Find where the given text appears and provide that cell's center as (x, y) coordinate. 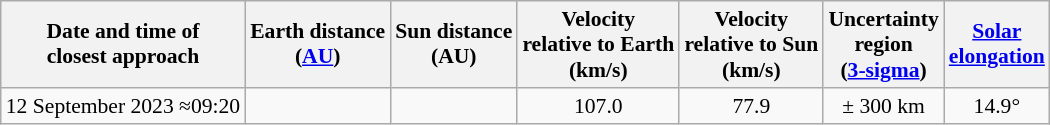
Uncertaintyregion(3-sigma) (883, 44)
± 300 km (883, 106)
Earth distance(AU) (318, 44)
107.0 (598, 106)
Velocityrelative to Earth(km/s) (598, 44)
Sun distance(AU) (454, 44)
Velocityrelative to Sun(km/s) (751, 44)
Date and time ofclosest approach (123, 44)
14.9° (997, 106)
77.9 (751, 106)
Solarelongation (997, 44)
12 September 2023 ≈09:20 (123, 106)
